From the cell containing the given text, extract its center point as [X, Y] coordinate. 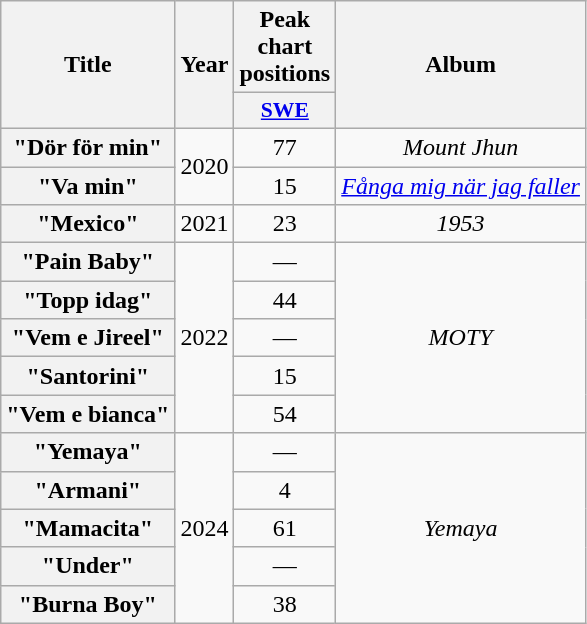
Mount Jhun [461, 147]
"Va min" [88, 185]
MOTY [461, 338]
2024 [204, 528]
"Mamacita" [88, 528]
"Under" [88, 566]
2021 [204, 224]
54 [285, 414]
23 [285, 224]
4 [285, 490]
SWE [285, 111]
Title [88, 65]
Yemaya [461, 528]
"Burna Boy" [88, 604]
2020 [204, 166]
"Mexico" [88, 224]
Fånga mig när jag faller [461, 185]
44 [285, 300]
"Vem e bianca" [88, 414]
Peak chart positions [285, 47]
Year [204, 65]
"Topp idag" [88, 300]
2022 [204, 338]
"Vem e Jireel" [88, 338]
"Armani" [88, 490]
Album [461, 65]
"Yemaya" [88, 452]
38 [285, 604]
1953 [461, 224]
"Santorini" [88, 376]
61 [285, 528]
"Dör för min" [88, 147]
77 [285, 147]
"Pain Baby" [88, 262]
